Pinpoint the cell where the given text exists, returning its (x, y) midpoint coordinate. 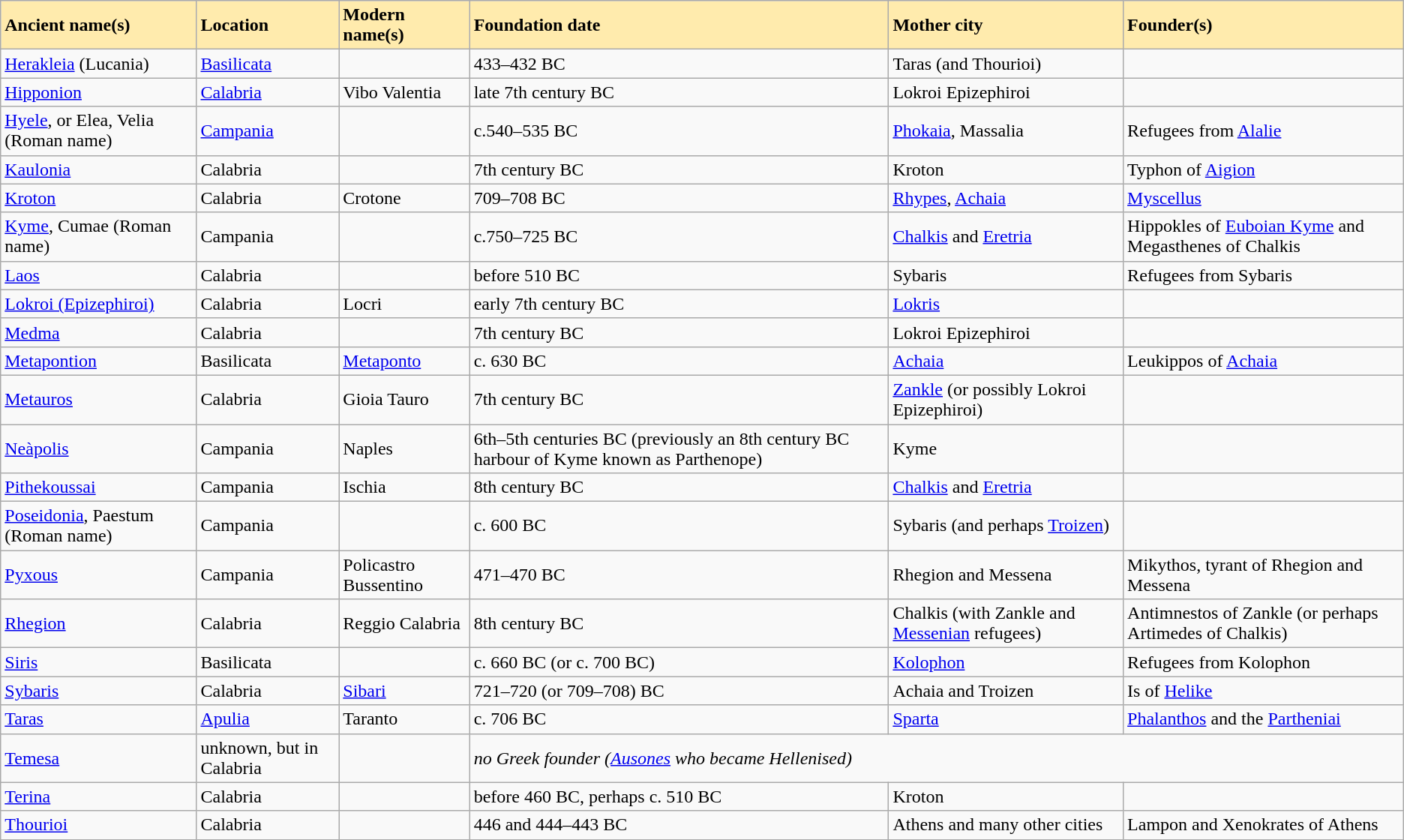
Metaponto (404, 361)
Siris (99, 662)
Kaulonia (99, 169)
Ischia (404, 487)
446 and 444–443 BC (679, 825)
Leukippos of Achaia (1264, 361)
Foundation date (679, 25)
c.540–535 BC (679, 130)
Sparta (1006, 719)
Lampon and Xenokrates of Athens (1264, 825)
Rhegion (99, 624)
Achaia (1006, 361)
before 510 BC (679, 275)
Rhypes, Achaia (1006, 198)
Ancient name(s) (99, 25)
unknown, but in Calabria (268, 757)
c. 600 BC (679, 526)
721–720 (or 709–708) BC (679, 691)
Herakleia (Lucania) (99, 64)
Policastro Bussentino (404, 574)
c. 630 BC (679, 361)
Taras (99, 719)
Sybaris (and perhaps Troizen) (1006, 526)
433–432 BC (679, 64)
6th–5th centuries BC (previously an 8th century BC harbour of Kyme known as Parthenope) (679, 448)
Mother city (1006, 25)
Metauros (99, 399)
Naples (404, 448)
Pithekoussai (99, 487)
Reggio Calabria (404, 624)
Is of Helike (1264, 691)
Lokroi (Epizephiroi) (99, 304)
Refugees from Sybaris (1264, 275)
709–708 BC (679, 198)
early 7th century BC (679, 304)
late 7th century BC (679, 92)
Pyxous (99, 574)
Zankle (or possibly Lokroi Epizephiroi) (1006, 399)
Lokris (1006, 304)
Hyele, or Elea, Velia (Roman name) (99, 130)
Typhon of Aigion (1264, 169)
Rhegion and Messena (1006, 574)
Taranto (404, 719)
no Greek founder (Ausones who became Hellenised) (936, 757)
Refugees from Alalie (1264, 130)
c. 660 BC (or c. 700 BC) (679, 662)
Mikythos, tyrant of Rhegion and Messena (1264, 574)
Apulia (268, 719)
Achaia and Troizen (1006, 691)
Laos (99, 275)
Taras (and Thourioi) (1006, 64)
Vibo Valentia (404, 92)
Poseidonia, Paestum (Roman name) (99, 526)
Sibari (404, 691)
Antimnestos of Zankle (or perhaps Artimedes of Chalkis) (1264, 624)
Thourioi (99, 825)
Hipponion (99, 92)
Chalkis (with Zankle and Messenian refugees) (1006, 624)
c.750–725 BC (679, 237)
Neàpolis (99, 448)
Locri (404, 304)
Terina (99, 796)
Founder(s) (1264, 25)
Refugees from Kolophon (1264, 662)
Myscellus (1264, 198)
Kolophon (1006, 662)
Medma (99, 332)
c. 706 BC (679, 719)
471–470 BC (679, 574)
Kyme (1006, 448)
Hippokles of Euboian Kyme and Megasthenes of Chalkis (1264, 237)
Kyme, Cumae (Roman name) (99, 237)
Phokaia, Massalia (1006, 130)
Metapontion (99, 361)
Crotone (404, 198)
Phalanthos and the Partheniai (1264, 719)
before 460 BC, perhaps c. 510 BC (679, 796)
Gioia Tauro (404, 399)
Athens and many other cities (1006, 825)
Modern name(s) (404, 25)
Temesa (99, 757)
Location (268, 25)
